Detect which cell encompasses the target text, then output its [x, y] center coordinate. 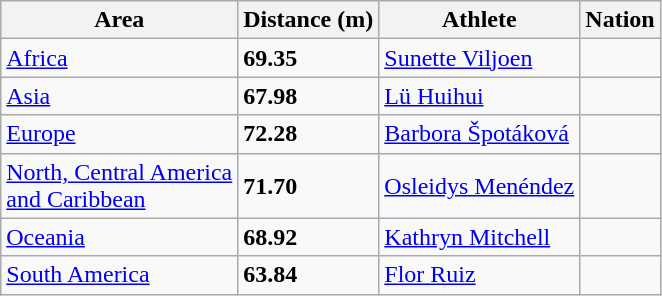
67.98 [308, 96]
69.35 [308, 58]
Oceania [120, 237]
South America [120, 275]
Area [120, 20]
Asia [120, 96]
Africa [120, 58]
North, Central America and Caribbean [120, 186]
Osleidys Menéndez [480, 186]
Lü Huihui [480, 96]
71.70 [308, 186]
Europe [120, 134]
Barbora Špotáková [480, 134]
72.28 [308, 134]
68.92 [308, 237]
63.84 [308, 275]
Flor Ruiz [480, 275]
Nation [620, 20]
Sunette Viljoen [480, 58]
Distance (m) [308, 20]
Athlete [480, 20]
Kathryn Mitchell [480, 237]
